Capture the cell that displays the provided text and extract its (x, y) central coordinate. 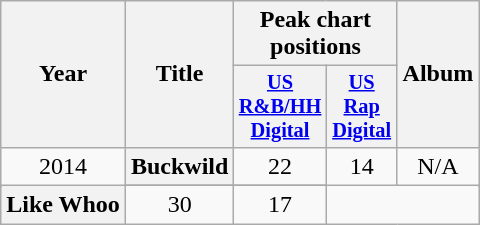
USR&B/HHDigital (280, 107)
Like Whoo (64, 205)
Year (64, 74)
Peak chart positions (316, 34)
17 (280, 205)
N/A (438, 166)
Buckwild (179, 166)
Album (438, 74)
30 (179, 205)
14 (362, 166)
22 (280, 166)
Title (179, 74)
USRapDigital (362, 107)
2014 (64, 166)
